Detect which cell encompasses the target text, then output its [X, Y] center coordinate. 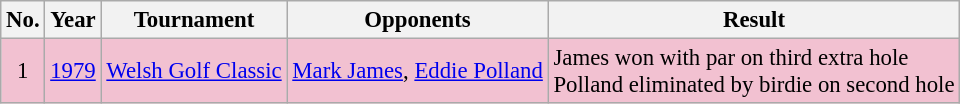
James won with par on third extra holePolland eliminated by birdie on second hole [754, 72]
1979 [73, 72]
Opponents [418, 20]
Mark James, Eddie Polland [418, 72]
Welsh Golf Classic [194, 72]
No. [23, 20]
1 [23, 72]
Year [73, 20]
Tournament [194, 20]
Result [754, 20]
